Determine the [X, Y] coordinate at the center of the cell enclosing the given text.  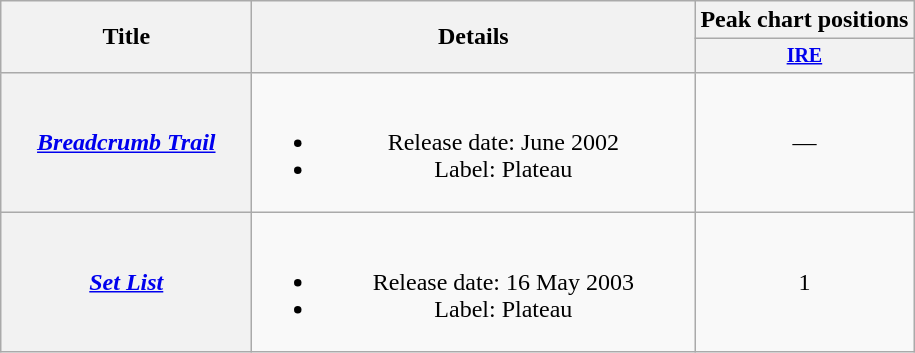
— [804, 142]
Title [126, 37]
Release date: June 2002Label: Plateau [474, 142]
IRE [804, 56]
Release date: 16 May 2003Label: Plateau [474, 282]
Set List [126, 282]
Peak chart positions [804, 20]
Details [474, 37]
Breadcrumb Trail [126, 142]
1 [804, 282]
